Identify which cell holds the provided text, then report its (x, y) central coordinate. 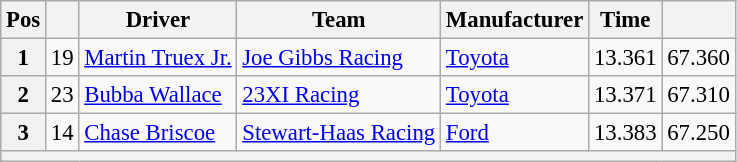
67.250 (698, 133)
1 (24, 58)
14 (62, 133)
Manufacturer (515, 20)
Joe Gibbs Racing (339, 58)
67.310 (698, 95)
Time (626, 20)
Ford (515, 133)
Pos (24, 20)
Bubba Wallace (158, 95)
2 (24, 95)
Team (339, 20)
Martin Truex Jr. (158, 58)
3 (24, 133)
67.360 (698, 58)
23 (62, 95)
Chase Briscoe (158, 133)
13.371 (626, 95)
13.361 (626, 58)
19 (62, 58)
Driver (158, 20)
23XI Racing (339, 95)
Stewart-Haas Racing (339, 133)
13.383 (626, 133)
